Find where the given text appears and provide that cell's center as (x, y) coordinate. 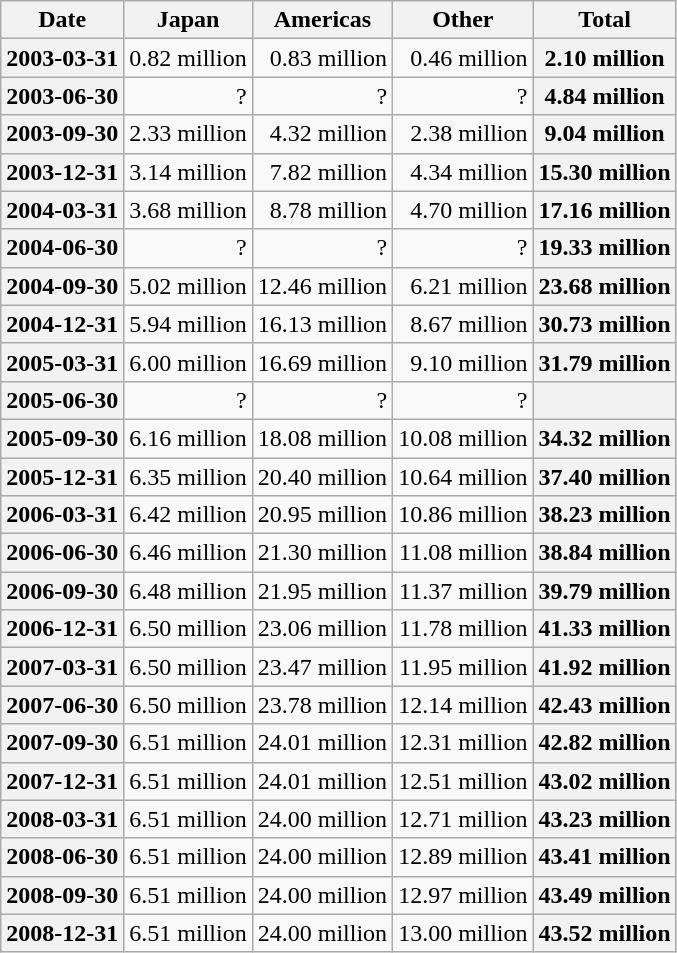
18.08 million (322, 438)
6.00 million (188, 362)
2006-06-30 (62, 553)
12.71 million (463, 819)
7.82 million (322, 172)
41.92 million (604, 667)
4.84 million (604, 96)
23.47 million (322, 667)
21.95 million (322, 591)
43.02 million (604, 781)
0.46 million (463, 58)
43.52 million (604, 933)
34.32 million (604, 438)
2006-03-31 (62, 515)
6.48 million (188, 591)
15.30 million (604, 172)
12.14 million (463, 705)
38.84 million (604, 553)
2005-09-30 (62, 438)
2003-03-31 (62, 58)
2003-09-30 (62, 134)
3.68 million (188, 210)
23.06 million (322, 629)
12.89 million (463, 857)
42.82 million (604, 743)
2007-09-30 (62, 743)
3.14 million (188, 172)
5.94 million (188, 324)
2008-06-30 (62, 857)
4.70 million (463, 210)
2003-06-30 (62, 96)
9.04 million (604, 134)
2007-03-31 (62, 667)
2003-12-31 (62, 172)
10.08 million (463, 438)
2005-12-31 (62, 477)
30.73 million (604, 324)
2006-12-31 (62, 629)
2004-12-31 (62, 324)
6.16 million (188, 438)
Total (604, 20)
20.95 million (322, 515)
8.67 million (463, 324)
9.10 million (463, 362)
10.64 million (463, 477)
6.46 million (188, 553)
37.40 million (604, 477)
Americas (322, 20)
2004-09-30 (62, 286)
2008-03-31 (62, 819)
4.32 million (322, 134)
0.83 million (322, 58)
12.46 million (322, 286)
2005-06-30 (62, 400)
11.37 million (463, 591)
17.16 million (604, 210)
2.33 million (188, 134)
8.78 million (322, 210)
43.41 million (604, 857)
Date (62, 20)
23.68 million (604, 286)
2004-06-30 (62, 248)
43.23 million (604, 819)
12.51 million (463, 781)
0.82 million (188, 58)
11.95 million (463, 667)
2008-12-31 (62, 933)
2.10 million (604, 58)
2008-09-30 (62, 895)
Japan (188, 20)
11.78 million (463, 629)
2.38 million (463, 134)
5.02 million (188, 286)
16.69 million (322, 362)
2006-09-30 (62, 591)
13.00 million (463, 933)
41.33 million (604, 629)
21.30 million (322, 553)
19.33 million (604, 248)
23.78 million (322, 705)
2005-03-31 (62, 362)
2007-12-31 (62, 781)
4.34 million (463, 172)
39.79 million (604, 591)
12.31 million (463, 743)
2007-06-30 (62, 705)
6.35 million (188, 477)
6.42 million (188, 515)
Other (463, 20)
42.43 million (604, 705)
38.23 million (604, 515)
43.49 million (604, 895)
12.97 million (463, 895)
11.08 million (463, 553)
16.13 million (322, 324)
10.86 million (463, 515)
6.21 million (463, 286)
31.79 million (604, 362)
20.40 million (322, 477)
2004-03-31 (62, 210)
